Find where the given text appears and provide that cell's center as [X, Y] coordinate. 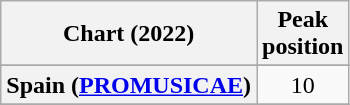
Spain (PROMUSICAE) [129, 85]
Peakposition [303, 34]
10 [303, 85]
Chart (2022) [129, 34]
